For the text-containing cell, return its midpoint in (x, y) coordinate format. 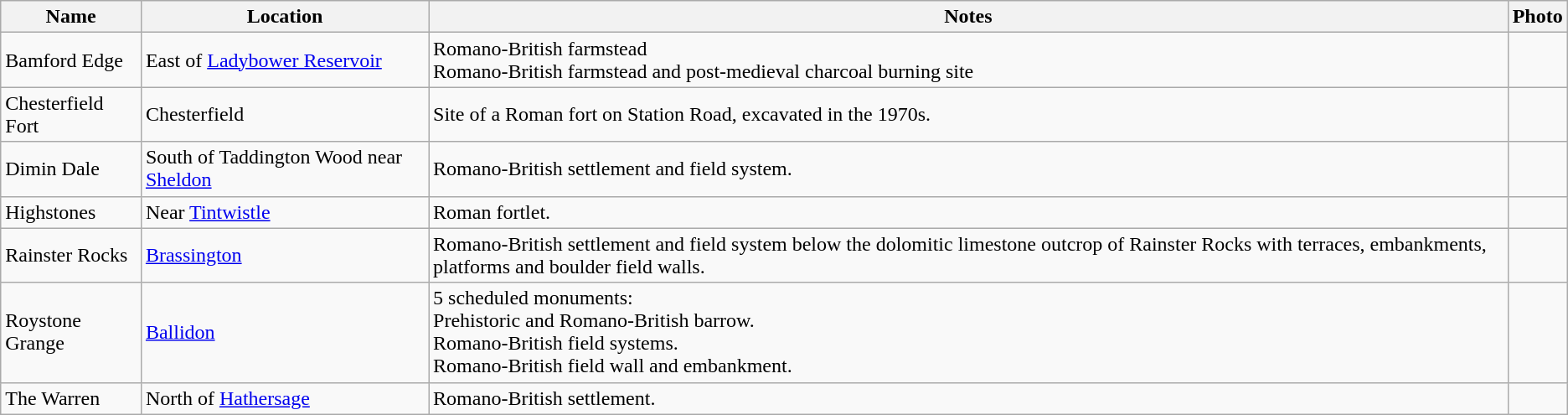
5 scheduled monuments:Prehistoric and Romano-British barrow.Romano-British field systems.Romano-British field wall and embankment. (968, 332)
South of Taddington Wood near Sheldon (285, 169)
Near Tintwistle (285, 212)
Romano-British farmsteadRomano-British farmstead and post-medieval charcoal burning site (968, 60)
Photo (1538, 17)
Location (285, 17)
Chesterfield (285, 114)
Chesterfield Fort (71, 114)
Roystone Grange (71, 332)
Romano-British settlement and field system. (968, 169)
Ballidon (285, 332)
Highstones (71, 212)
Brassington (285, 255)
Romano-British settlement. (968, 398)
Name (71, 17)
East of Ladybower Reservoir (285, 60)
Roman fortlet. (968, 212)
Rainster Rocks (71, 255)
The Warren (71, 398)
Bamford Edge (71, 60)
Notes (968, 17)
North of Hathersage (285, 398)
Dimin Dale (71, 169)
Site of a Roman fort on Station Road, excavated in the 1970s. (968, 114)
